Provide the [x, y] coordinate of the cell's center where the given text is located.  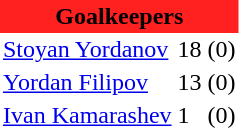
Goalkeepers [120, 16]
13 [190, 82]
Stoyan Yordanov [88, 50]
18 [190, 50]
Yordan Filipov [88, 82]
